Scan for the cell matching the given text and deliver its [X, Y] coordinate at center. 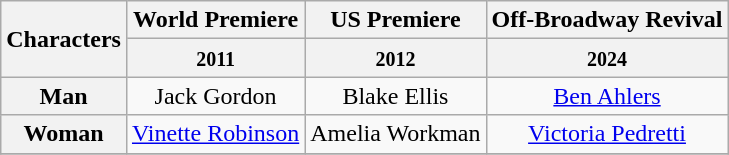
2024 [607, 58]
Blake Ellis [396, 96]
Jack Gordon [215, 96]
World Premiere [215, 20]
Ben Ahlers [607, 96]
Off-Broadway Revival [607, 20]
US Premiere [396, 20]
Characters [64, 39]
Victoria Pedretti [607, 134]
Woman [64, 134]
2011 [215, 58]
Man [64, 96]
2012 [396, 58]
Vinette Robinson [215, 134]
Amelia Workman [396, 134]
